Identify which cell holds the provided text, then report its (X, Y) central coordinate. 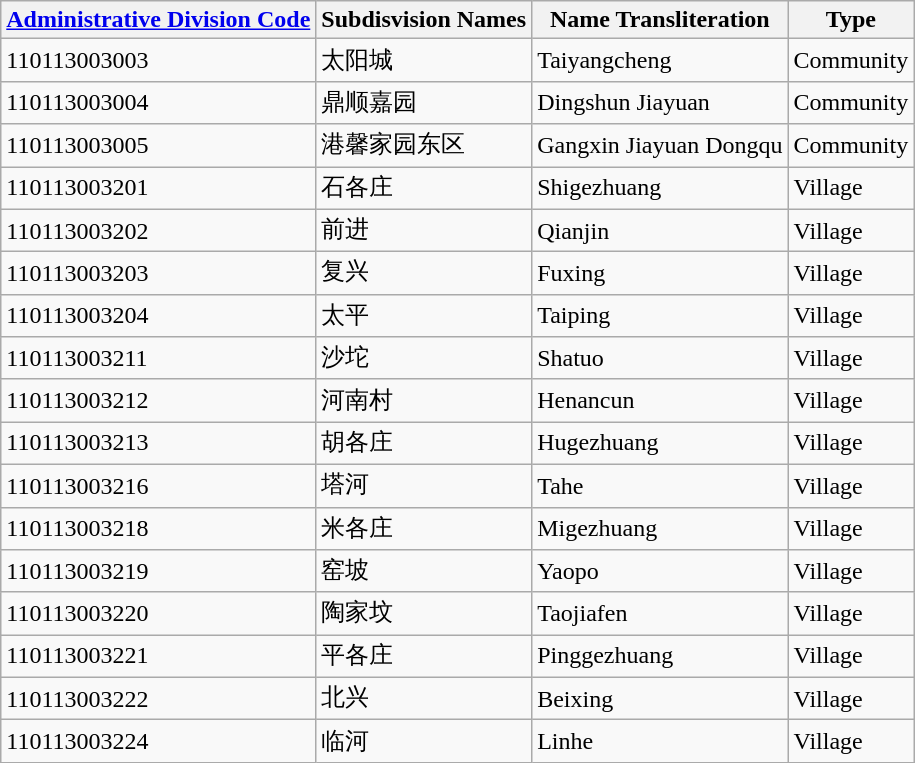
Linhe (660, 742)
Name Transliteration (660, 20)
塔河 (424, 486)
Qianjin (660, 230)
河南村 (424, 400)
110113003204 (158, 316)
Gangxin Jiayuan Dongqu (660, 146)
Yaopo (660, 572)
Tahe (660, 486)
110113003003 (158, 60)
Taiyangcheng (660, 60)
复兴 (424, 274)
临河 (424, 742)
110113003203 (158, 274)
110113003202 (158, 230)
太平 (424, 316)
110113003216 (158, 486)
Administrative Division Code (158, 20)
胡各庄 (424, 444)
港馨家园东区 (424, 146)
Subdisvision Names (424, 20)
Shatuo (660, 358)
米各庄 (424, 528)
110113003218 (158, 528)
Taiping (660, 316)
平各庄 (424, 656)
Henancun (660, 400)
110113003224 (158, 742)
110113003004 (158, 102)
Shigezhuang (660, 188)
窑坡 (424, 572)
北兴 (424, 698)
Hugezhuang (660, 444)
Pinggezhuang (660, 656)
鼎顺嘉园 (424, 102)
太阳城 (424, 60)
Fuxing (660, 274)
Beixing (660, 698)
110113003212 (158, 400)
110113003005 (158, 146)
110113003211 (158, 358)
沙坨 (424, 358)
110113003201 (158, 188)
前进 (424, 230)
110113003219 (158, 572)
石各庄 (424, 188)
Migezhuang (660, 528)
Taojiafen (660, 614)
Dingshun Jiayuan (660, 102)
陶家坟 (424, 614)
Type (851, 20)
110113003220 (158, 614)
110113003221 (158, 656)
110113003213 (158, 444)
110113003222 (158, 698)
